Extract the [x, y] coordinate from the center of the cell holding the provided text.  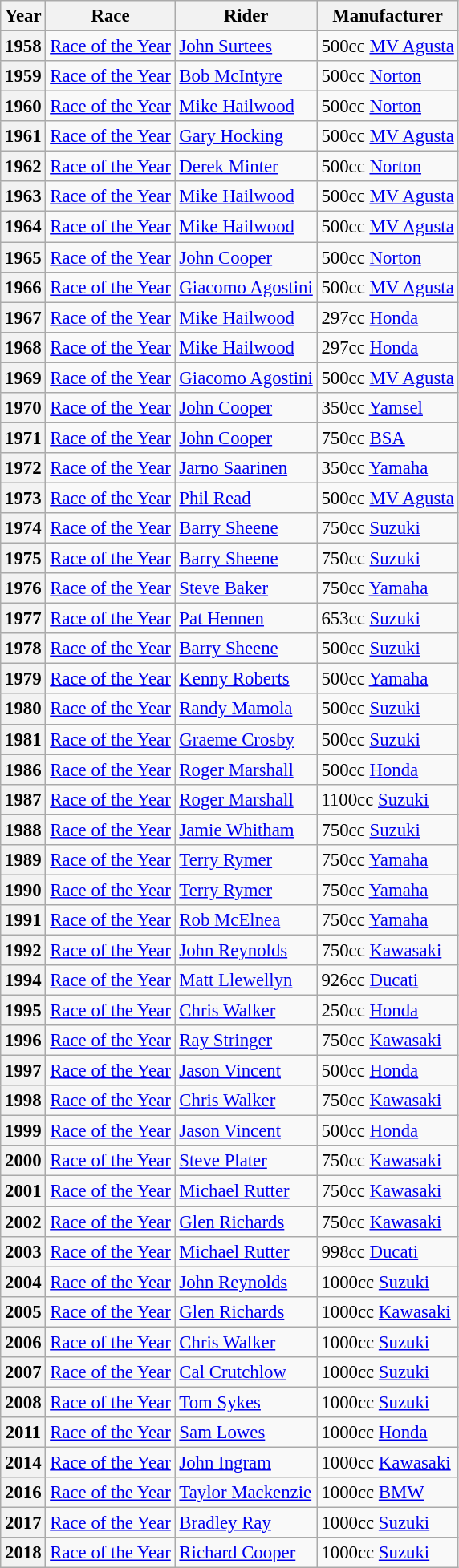
2016 [23, 1493]
Ray Stringer [246, 1041]
1990 [23, 890]
Pat Hennen [246, 619]
Rider [246, 16]
1978 [23, 649]
John Ingram [246, 1462]
Graeme Crosby [246, 739]
350cc Yamaha [388, 468]
1994 [23, 980]
1100cc Suzuki [388, 799]
1965 [23, 257]
Kenny Roberts [246, 679]
1991 [23, 920]
Richard Cooper [246, 1553]
Bradley Ray [246, 1523]
1974 [23, 528]
Rob McElnea [246, 920]
1959 [23, 76]
Gary Hocking [246, 136]
1999 [23, 1131]
1000cc BMW [388, 1493]
Steve Baker [246, 588]
350cc Yamsel [388, 408]
Manufacturer [388, 16]
1971 [23, 438]
1997 [23, 1071]
1960 [23, 107]
1964 [23, 227]
2001 [23, 1191]
Taylor Mackenzie [246, 1493]
1000cc Honda [388, 1433]
2008 [23, 1402]
1975 [23, 559]
Phil Read [246, 498]
1958 [23, 46]
Randy Mamola [246, 709]
750cc BSA [388, 438]
Tom Sykes [246, 1402]
1967 [23, 317]
2018 [23, 1553]
Cal Crutchlow [246, 1372]
1979 [23, 679]
Derek Minter [246, 167]
1998 [23, 1101]
1988 [23, 830]
1976 [23, 588]
2000 [23, 1162]
1986 [23, 770]
Steve Plater [246, 1162]
998cc Ducati [388, 1251]
1995 [23, 1011]
1970 [23, 408]
2011 [23, 1433]
1992 [23, 950]
2017 [23, 1523]
Year [23, 16]
Jamie Whitham [246, 830]
Matt Llewellyn [246, 980]
1968 [23, 347]
2006 [23, 1342]
2002 [23, 1222]
2014 [23, 1462]
500cc Yamaha [388, 679]
2004 [23, 1282]
John Surtees [246, 46]
Sam Lowes [246, 1433]
1969 [23, 378]
926cc Ducati [388, 980]
1961 [23, 136]
1977 [23, 619]
1973 [23, 498]
1987 [23, 799]
Race [111, 16]
Jarno Saarinen [246, 468]
1996 [23, 1041]
1962 [23, 167]
1966 [23, 287]
2003 [23, 1251]
1980 [23, 709]
1963 [23, 196]
Bob McIntyre [246, 76]
653cc Suzuki [388, 619]
250cc Honda [388, 1011]
2005 [23, 1311]
1972 [23, 468]
2007 [23, 1372]
1981 [23, 739]
1989 [23, 860]
